Detect which cell encompasses the target text, then output its [X, Y] center coordinate. 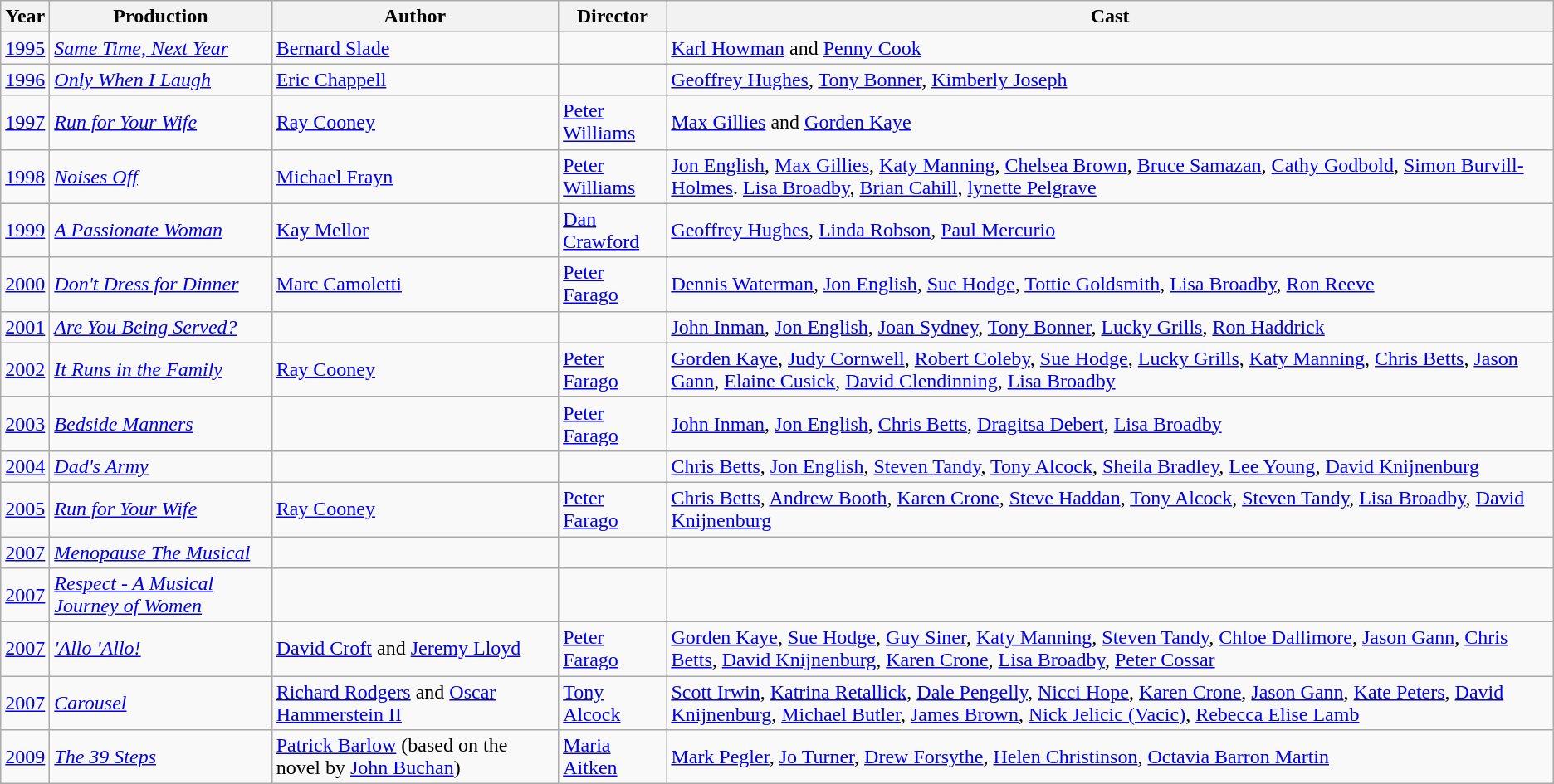
1997 [25, 123]
David Croft and Jeremy Lloyd [415, 649]
'Allo 'Allo! [161, 649]
Menopause The Musical [161, 552]
Year [25, 17]
Geoffrey Hughes, Tony Bonner, Kimberly Joseph [1110, 80]
Maria Aitken [613, 757]
Patrick Barlow (based on the novel by John Buchan) [415, 757]
Author [415, 17]
Bedside Manners [161, 423]
2003 [25, 423]
Only When I Laugh [161, 80]
Dad's Army [161, 466]
John Inman, Jon English, Chris Betts, Dragitsa Debert, Lisa Broadby [1110, 423]
Director [613, 17]
2005 [25, 509]
The 39 Steps [161, 757]
2009 [25, 757]
Mark Pegler, Jo Turner, Drew Forsythe, Helen Christinson, Octavia Barron Martin [1110, 757]
Respect - A Musical Journey of Women [161, 596]
2000 [25, 284]
Dennis Waterman, Jon English, Sue Hodge, Tottie Goldsmith, Lisa Broadby, Ron Reeve [1110, 284]
Karl Howman and Penny Cook [1110, 48]
Chris Betts, Jon English, Steven Tandy, Tony Alcock, Sheila Bradley, Lee Young, David Knijnenburg [1110, 466]
Carousel [161, 704]
Cast [1110, 17]
Richard Rodgers and Oscar Hammerstein II [415, 704]
Dan Crawford [613, 231]
Bernard Slade [415, 48]
Chris Betts, Andrew Booth, Karen Crone, Steve Haddan, Tony Alcock, Steven Tandy, Lisa Broadby, David Knijnenburg [1110, 509]
2004 [25, 466]
It Runs in the Family [161, 370]
Tony Alcock [613, 704]
1999 [25, 231]
1995 [25, 48]
Production [161, 17]
1996 [25, 80]
A Passionate Woman [161, 231]
Max Gillies and Gorden Kaye [1110, 123]
1998 [25, 176]
Are You Being Served? [161, 327]
Geoffrey Hughes, Linda Robson, Paul Mercurio [1110, 231]
Don't Dress for Dinner [161, 284]
Same Time, Next Year [161, 48]
Eric Chappell [415, 80]
Kay Mellor [415, 231]
2001 [25, 327]
2002 [25, 370]
Noises Off [161, 176]
John Inman, Jon English, Joan Sydney, Tony Bonner, Lucky Grills, Ron Haddrick [1110, 327]
Michael Frayn [415, 176]
Marc Camoletti [415, 284]
